From the cell containing the given text, extract its center point as (X, Y) coordinate. 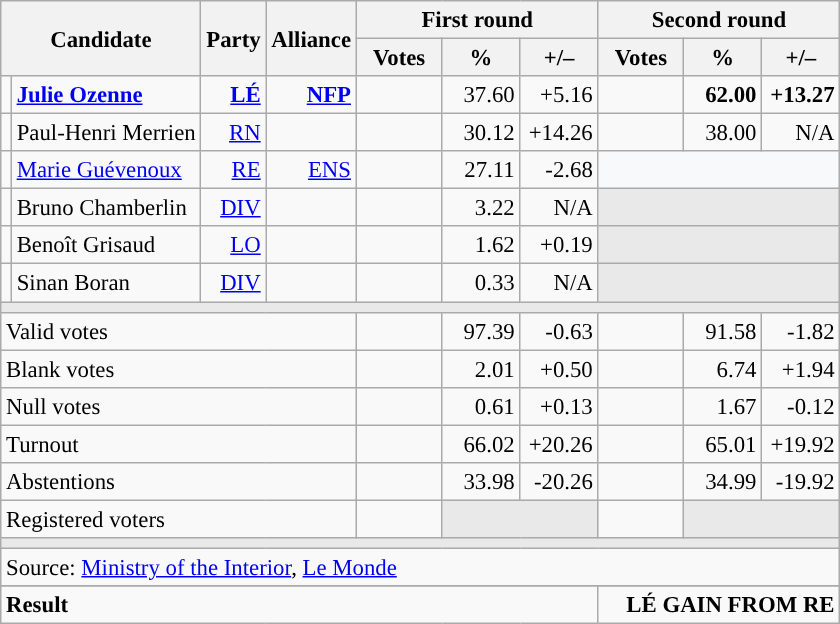
Abstentions (179, 482)
0.33 (481, 283)
Valid votes (179, 331)
+0.19 (559, 245)
3.22 (481, 208)
30.12 (481, 133)
Candidate (101, 38)
LÉ (234, 95)
91.58 (723, 331)
62.00 (723, 95)
6.74 (723, 369)
-0.63 (559, 331)
+14.26 (559, 133)
66.02 (481, 444)
Second round (719, 20)
Source: Ministry of the Interior, Le Monde (420, 567)
First round (477, 20)
Result (300, 605)
Registered voters (179, 519)
RE (234, 170)
NFP (311, 95)
+19.92 (801, 444)
Sinan Boran (106, 283)
65.01 (723, 444)
-0.12 (801, 406)
+20.26 (559, 444)
Blank votes (179, 369)
Turnout (179, 444)
LÉ GAIN FROM RE (719, 605)
1.62 (481, 245)
+5.16 (559, 95)
33.98 (481, 482)
2.01 (481, 369)
-20.26 (559, 482)
Null votes (179, 406)
RN (234, 133)
Marie Guévenoux (106, 170)
Alliance (311, 38)
-19.92 (801, 482)
-1.82 (801, 331)
LO (234, 245)
37.60 (481, 95)
Bruno Chamberlin (106, 208)
+1.94 (801, 369)
ENS (311, 170)
Party (234, 38)
-2.68 (559, 170)
+13.27 (801, 95)
+0.13 (559, 406)
Julie Ozenne (106, 95)
34.99 (723, 482)
38.00 (723, 133)
1.67 (723, 406)
0.61 (481, 406)
Benoît Grisaud (106, 245)
+0.50 (559, 369)
27.11 (481, 170)
Paul-Henri Merrien (106, 133)
97.39 (481, 331)
